Determine the (x, y) coordinate at the center of the cell enclosing the given text.  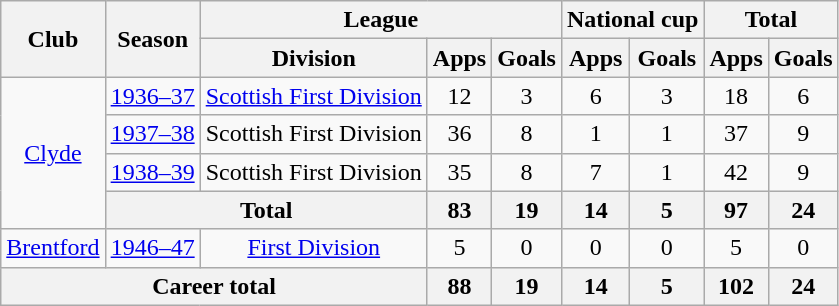
Division (314, 58)
37 (736, 134)
Career total (214, 286)
42 (736, 172)
18 (736, 96)
1937–38 (152, 134)
Brentford (53, 248)
1946–47 (152, 248)
36 (459, 134)
7 (595, 172)
Season (152, 39)
83 (459, 210)
Clyde (53, 153)
88 (459, 286)
35 (459, 172)
102 (736, 286)
First Division (314, 248)
97 (736, 210)
League (380, 20)
Club (53, 39)
National cup (632, 20)
1938–39 (152, 172)
1936–37 (152, 96)
12 (459, 96)
